Locate the cell with the specified text and output its [x, y] center coordinate. 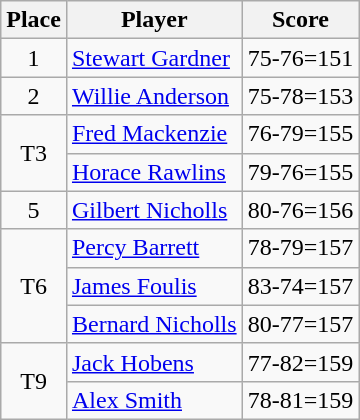
Stewart Gardner [154, 58]
T9 [34, 381]
Fred Mackenzie [154, 134]
Percy Barrett [154, 248]
Player [154, 20]
T3 [34, 153]
5 [34, 210]
Jack Hobens [154, 362]
77-82=159 [300, 362]
80-77=157 [300, 324]
78-79=157 [300, 248]
Horace Rawlins [154, 172]
83-74=157 [300, 286]
78-81=159 [300, 400]
James Foulis [154, 286]
Bernard Nicholls [154, 324]
Gilbert Nicholls [154, 210]
1 [34, 58]
Score [300, 20]
T6 [34, 286]
75-78=153 [300, 96]
80-76=156 [300, 210]
79-76=155 [300, 172]
Willie Anderson [154, 96]
76-79=155 [300, 134]
75-76=151 [300, 58]
Place [34, 20]
2 [34, 96]
Alex Smith [154, 400]
